Detect which cell encompasses the target text, then output its [X, Y] center coordinate. 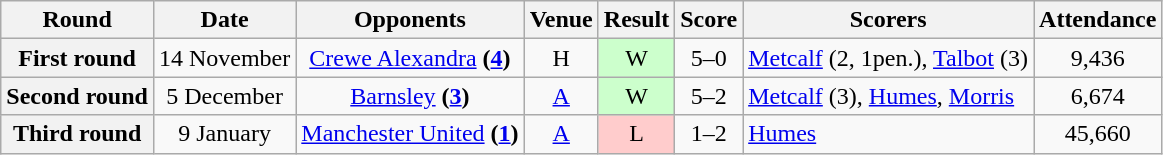
Crewe Alexandra (4) [410, 58]
Score [709, 20]
Humes [888, 134]
6,674 [1098, 96]
Date [224, 20]
L [636, 134]
Opponents [410, 20]
9,436 [1098, 58]
Manchester United (1) [410, 134]
Metcalf (3), Humes, Morris [888, 96]
5–0 [709, 58]
Venue [561, 20]
H [561, 58]
Third round [78, 134]
Scorers [888, 20]
Round [78, 20]
Attendance [1098, 20]
1–2 [709, 134]
First round [78, 58]
Second round [78, 96]
14 November [224, 58]
9 January [224, 134]
45,660 [1098, 134]
Barnsley (3) [410, 96]
Metcalf (2, 1pen.), Talbot (3) [888, 58]
5–2 [709, 96]
5 December [224, 96]
Result [636, 20]
